Provide the [x, y] coordinate of the cell's center where the given text is located.  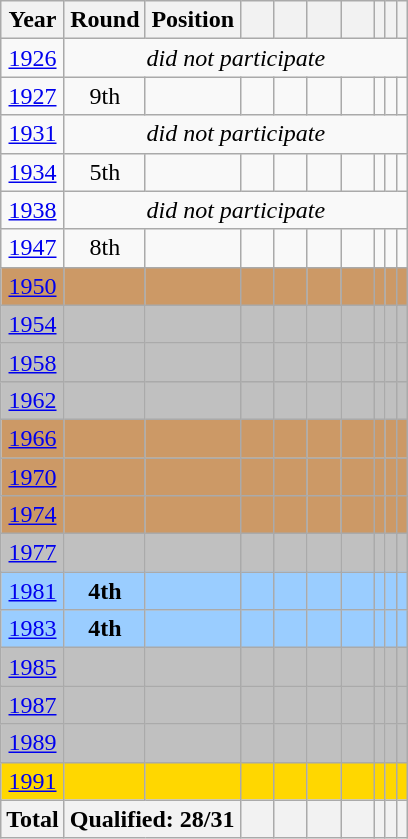
1934 [33, 172]
1926 [33, 58]
Total [33, 819]
1985 [33, 667]
Position [192, 20]
1950 [33, 286]
1962 [33, 400]
1958 [33, 362]
1947 [33, 248]
5th [104, 172]
1977 [33, 553]
1974 [33, 515]
1989 [33, 743]
1970 [33, 477]
1954 [33, 324]
Qualified: 28/31 [152, 819]
8th [104, 248]
1927 [33, 96]
1991 [33, 781]
1966 [33, 438]
1931 [33, 134]
Round [104, 20]
1983 [33, 629]
Year [33, 20]
1981 [33, 591]
1987 [33, 705]
1938 [33, 210]
9th [104, 96]
